Determine the (X, Y) coordinate at the center of the cell enclosing the given text.  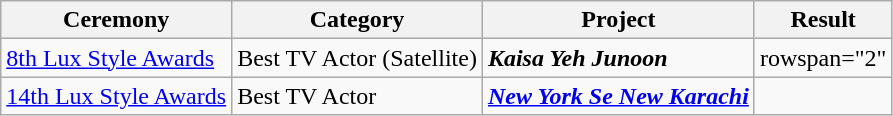
Project (618, 20)
rowspan="2" (823, 58)
Result (823, 20)
14th Lux Style Awards (116, 96)
New York Se New Karachi (618, 96)
Best TV Actor (Satellite) (358, 58)
Kaisa Yeh Junoon (618, 58)
Ceremony (116, 20)
8th Lux Style Awards (116, 58)
Best TV Actor (358, 96)
Category (358, 20)
